Scan for the cell matching the given text and deliver its (X, Y) coordinate at center. 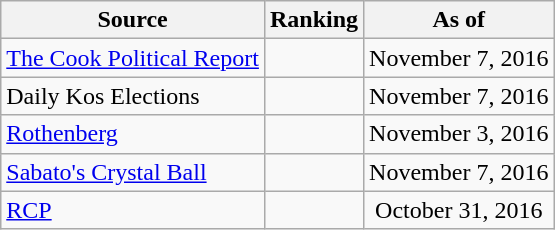
October 31, 2016 (459, 210)
Source (133, 20)
November 3, 2016 (459, 134)
Sabato's Crystal Ball (133, 172)
Rothenberg (133, 134)
RCP (133, 210)
The Cook Political Report (133, 58)
Daily Kos Elections (133, 96)
As of (459, 20)
Ranking (314, 20)
